Pinpoint the cell where the given text exists, returning its [x, y] midpoint coordinate. 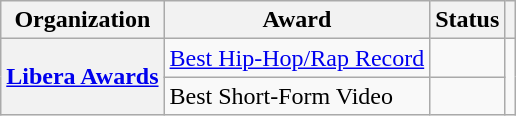
Organization [82, 20]
Libera Awards [82, 77]
Best Short-Form Video [297, 96]
Status [468, 20]
Best Hip-Hop/Rap Record [297, 58]
Award [297, 20]
